Pinpoint the cell where the given text exists, returning its [x, y] midpoint coordinate. 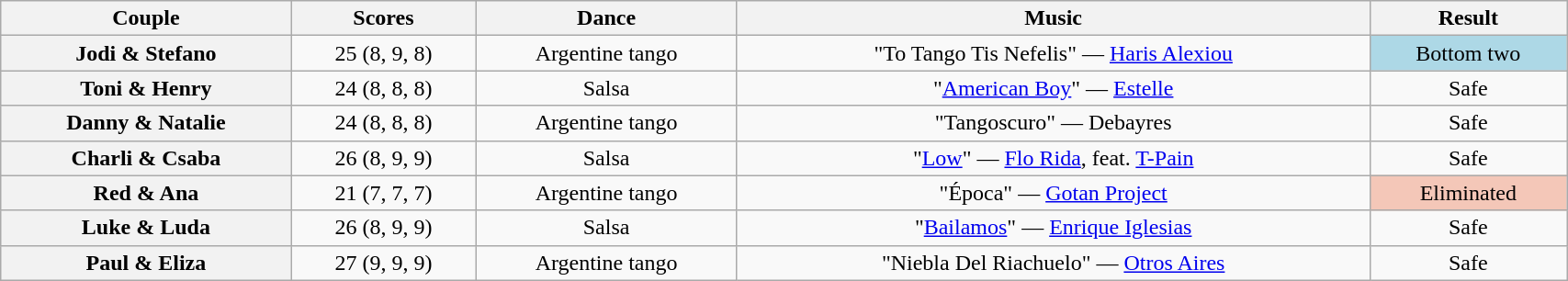
Dance [606, 18]
"Tangoscuro" — Debayres [1053, 123]
Red & Ana [146, 193]
Eliminated [1468, 193]
"Low" — Flo Rida, feat. T-Pain [1053, 158]
27 (9, 9, 9) [384, 263]
Danny & Natalie [146, 123]
Couple [146, 18]
"Bailamos" — Enrique Iglesias [1053, 228]
Luke & Luda [146, 228]
25 (8, 9, 8) [384, 53]
Scores [384, 18]
Music [1053, 18]
"Niebla Del Riachuelo" — Otros Aires [1053, 263]
Paul & Eliza [146, 263]
"To Tango Tis Nefelis" — Haris Alexiou [1053, 53]
21 (7, 7, 7) [384, 193]
"American Boy" — Estelle [1053, 88]
Bottom two [1468, 53]
Result [1468, 18]
Toni & Henry [146, 88]
"Época" — Gotan Project [1053, 193]
Jodi & Stefano [146, 53]
Charli & Csaba [146, 158]
